Return the [X, Y] coordinate for the center point of the cell that contains the specified text.  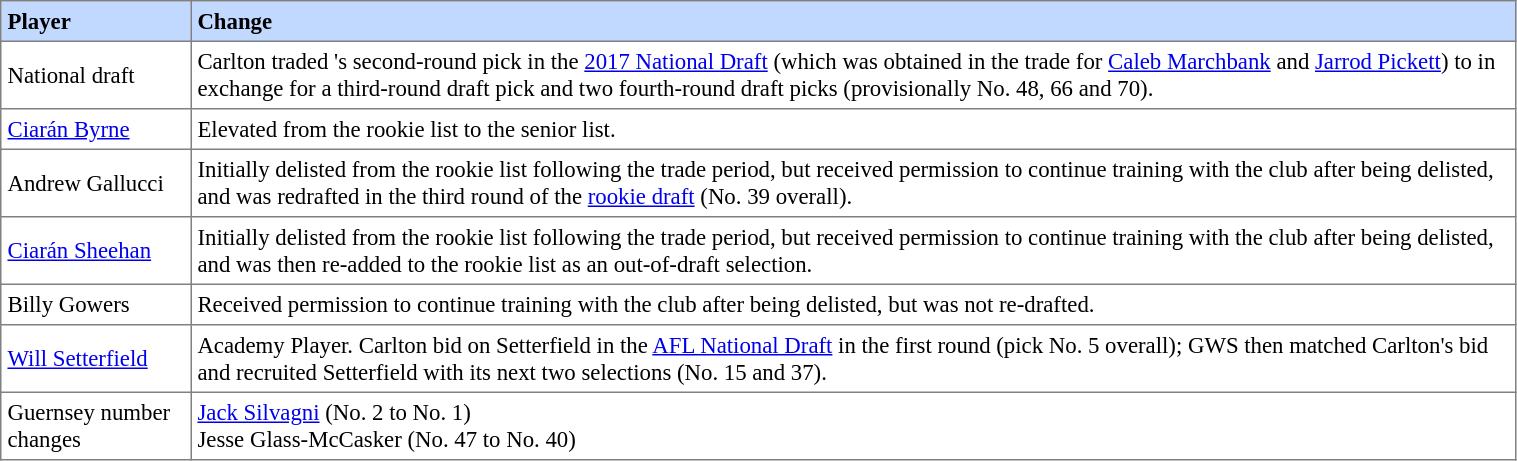
Andrew Gallucci [96, 183]
Received permission to continue training with the club after being delisted, but was not re-drafted. [854, 304]
Jack Silvagni (No. 2 to No. 1)Jesse Glass-McCasker (No. 47 to No. 40) [854, 426]
Billy Gowers [96, 304]
Elevated from the rookie list to the senior list. [854, 129]
Will Setterfield [96, 359]
Player [96, 21]
Guernsey number changes [96, 426]
Ciarán Byrne [96, 129]
Ciarán Sheehan [96, 251]
Change [854, 21]
National draft [96, 75]
